Output the (X, Y) coordinate of the center of the cell containing the given text.  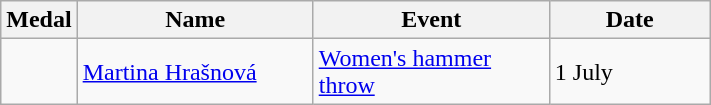
Women's hammer throw (431, 72)
Date (630, 20)
Event (431, 20)
Medal (39, 20)
Name (195, 20)
1 July (630, 72)
Martina Hrašnová (195, 72)
